Output the (x, y) coordinate of the center of the cell containing the given text.  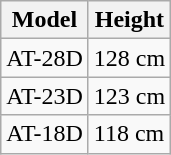
Height (129, 20)
Model (45, 20)
118 cm (129, 134)
AT-28D (45, 58)
128 cm (129, 58)
AT-18D (45, 134)
123 cm (129, 96)
AT-23D (45, 96)
